Return the (X, Y) coordinate for the center point of the cell that contains the specified text.  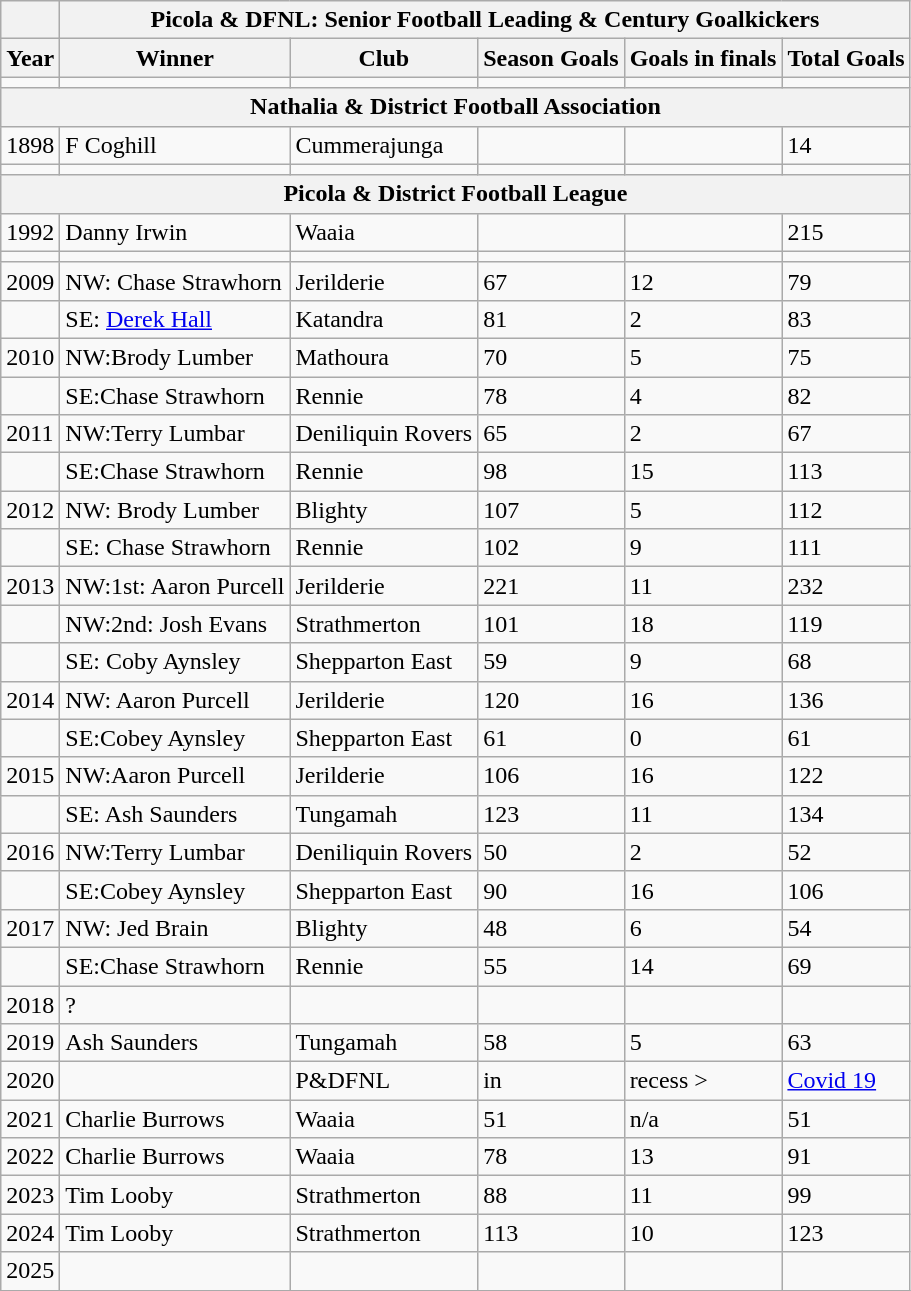
55 (551, 966)
Mathoura (384, 357)
136 (846, 700)
SE: Derek Hall (175, 319)
NW:1st: Aaron Purcell (175, 586)
in (551, 1081)
P&DFNL (384, 1081)
NW:Aaron Purcell (175, 776)
4 (703, 395)
Danny Irwin (175, 232)
2019 (30, 1043)
215 (846, 232)
NW: Brody Lumber (175, 510)
NW: Jed Brain (175, 928)
Total Goals (846, 58)
6 (703, 928)
98 (551, 472)
18 (703, 624)
120 (551, 700)
SE: Chase Strawhorn (175, 548)
102 (551, 548)
2025 (30, 1271)
79 (846, 281)
101 (551, 624)
NW: Chase Strawhorn (175, 281)
Nathalia & District Football Association (456, 107)
2012 (30, 510)
2024 (30, 1233)
2009 (30, 281)
75 (846, 357)
15 (703, 472)
Cummerajunga (384, 145)
2015 (30, 776)
119 (846, 624)
2018 (30, 1005)
54 (846, 928)
Katandra (384, 319)
SE: Ash Saunders (175, 814)
Club (384, 58)
63 (846, 1043)
10 (703, 1233)
81 (551, 319)
107 (551, 510)
Ash Saunders (175, 1043)
SE: Coby Aynsley (175, 662)
Year (30, 58)
83 (846, 319)
Goals in finals (703, 58)
? (175, 1005)
Picola & DFNL: Senior Football Leading & Century Goalkickers (485, 20)
NW: Aaron Purcell (175, 700)
59 (551, 662)
50 (551, 852)
0 (703, 738)
48 (551, 928)
221 (551, 586)
Covid 19 (846, 1081)
52 (846, 852)
NW:Brody Lumber (175, 357)
2016 (30, 852)
2014 (30, 700)
2010 (30, 357)
90 (551, 890)
1992 (30, 232)
12 (703, 281)
91 (846, 1157)
2011 (30, 434)
82 (846, 395)
232 (846, 586)
134 (846, 814)
122 (846, 776)
2023 (30, 1195)
88 (551, 1195)
Winner (175, 58)
58 (551, 1043)
Picola & District Football League (456, 194)
n/a (703, 1119)
2022 (30, 1157)
F Coghill (175, 145)
111 (846, 548)
2020 (30, 1081)
1898 (30, 145)
112 (846, 510)
2021 (30, 1119)
68 (846, 662)
recess > (703, 1081)
70 (551, 357)
2013 (30, 586)
99 (846, 1195)
65 (551, 434)
NW:2nd: Josh Evans (175, 624)
Season Goals (551, 58)
69 (846, 966)
2017 (30, 928)
13 (703, 1157)
